Search for the cell housing the specified text and yield its [X, Y] center coordinate. 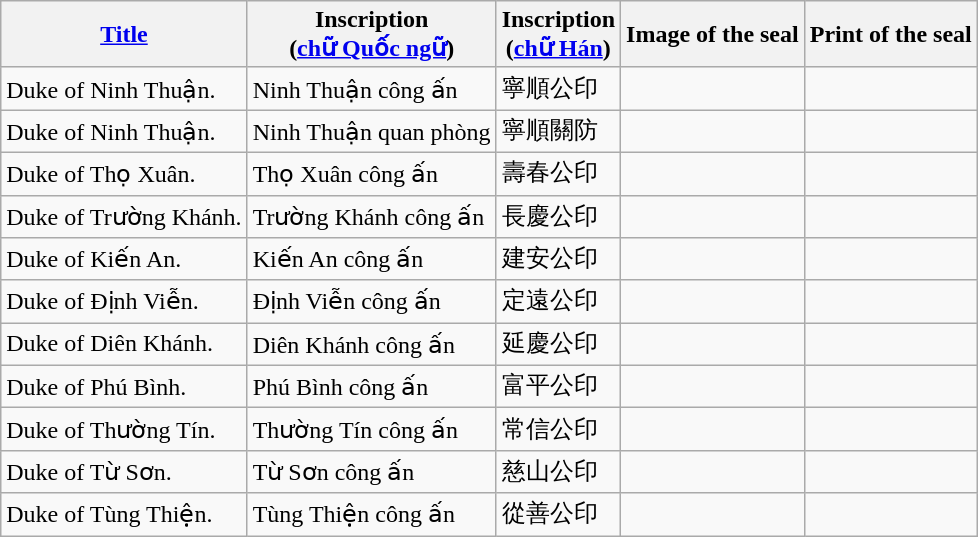
慈山公印 [558, 472]
Duke of Kiến An. [124, 260]
Duke of Diên Khánh. [124, 344]
Duke of Tùng Thiện. [124, 514]
Thường Tín công ấn [372, 430]
建安公印 [558, 260]
Định Viễn công ấn [372, 302]
Duke of Trường Khánh. [124, 216]
Phú Bình công ấn [372, 386]
Ninh Thuận quan phòng [372, 132]
寧順關防 [558, 132]
Diên Khánh công ấn [372, 344]
Duke of Từ Sơn. [124, 472]
富平公印 [558, 386]
延慶公印 [558, 344]
Tùng Thiện công ấn [372, 514]
定遠公印 [558, 302]
Từ Sơn công ấn [372, 472]
Duke of Phú Bình. [124, 386]
Title [124, 34]
Thọ Xuân công ấn [372, 174]
長慶公印 [558, 216]
壽春公印 [558, 174]
Image of the seal [713, 34]
Ninh Thuận công ấn [372, 88]
Kiến An công ấn [372, 260]
Duke of Thường Tín. [124, 430]
寧順公印 [558, 88]
從善公印 [558, 514]
Trường Khánh công ấn [372, 216]
Print of the seal [890, 34]
Duke of Thọ Xuân. [124, 174]
Inscription(chữ Hán) [558, 34]
Duke of Định Viễn. [124, 302]
常信公印 [558, 430]
Inscription(chữ Quốc ngữ) [372, 34]
